Detect which cell encompasses the target text, then output its (X, Y) center coordinate. 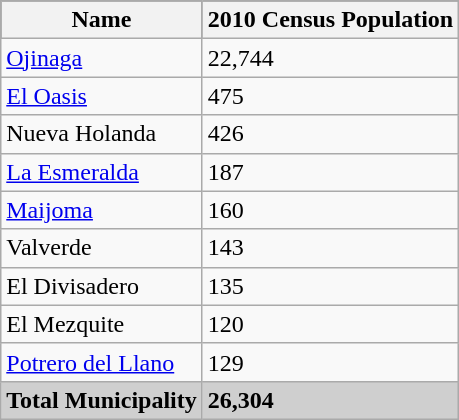
160 (330, 210)
Name (102, 20)
Maijoma (102, 210)
Total Municipality (102, 400)
26,304 (330, 400)
Nueva Holanda (102, 134)
La Esmeralda (102, 172)
129 (330, 362)
475 (330, 96)
22,744 (330, 58)
120 (330, 324)
143 (330, 248)
El Divisadero (102, 286)
135 (330, 286)
El Oasis (102, 96)
Ojinaga (102, 58)
Valverde (102, 248)
187 (330, 172)
El Mezquite (102, 324)
426 (330, 134)
2010 Census Population (330, 20)
Potrero del Llano (102, 362)
